For the text-containing cell, return its midpoint in [x, y] coordinate format. 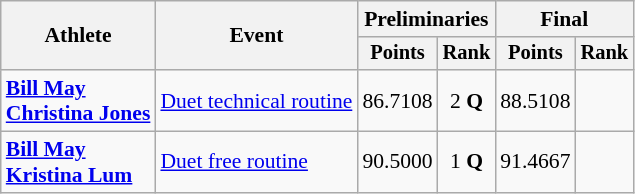
1 Q [467, 162]
Athlete [78, 36]
Duet free routine [256, 162]
2 Q [467, 100]
90.5000 [397, 162]
86.7108 [397, 100]
Event [256, 36]
Bill MayChristina Jones [78, 100]
88.5108 [535, 100]
91.4667 [535, 162]
Final [564, 19]
Duet technical routine [256, 100]
Preliminaries [426, 19]
Bill MayKristina Lum [78, 162]
